Return the (X, Y) coordinate for the center point of the cell that contains the specified text.  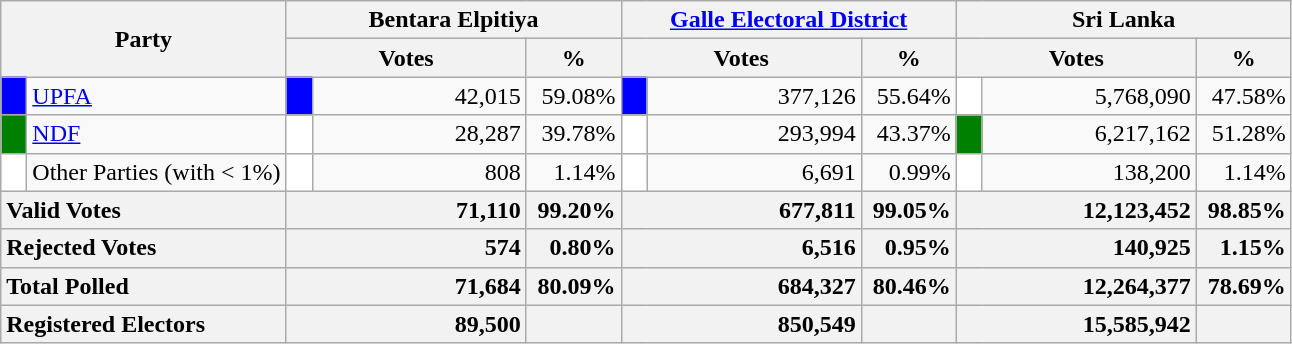
Valid Votes (144, 210)
98.85% (1244, 210)
677,811 (741, 210)
15,585,942 (1076, 324)
99.05% (908, 210)
5,768,090 (1089, 96)
140,925 (1076, 248)
47.58% (1244, 96)
Party (144, 39)
684,327 (741, 286)
99.20% (574, 210)
NDF (156, 134)
Rejected Votes (144, 248)
293,994 (754, 134)
377,126 (754, 96)
12,264,377 (1076, 286)
574 (406, 248)
138,200 (1089, 172)
6,217,162 (1089, 134)
1.15% (1244, 248)
UPFA (156, 96)
0.95% (908, 248)
89,500 (406, 324)
Registered Electors (144, 324)
0.99% (908, 172)
12,123,452 (1076, 210)
43.37% (908, 134)
6,691 (754, 172)
39.78% (574, 134)
6,516 (741, 248)
55.64% (908, 96)
28,287 (419, 134)
Total Polled (144, 286)
71,684 (406, 286)
Other Parties (with < 1%) (156, 172)
80.09% (574, 286)
42,015 (419, 96)
0.80% (574, 248)
71,110 (406, 210)
59.08% (574, 96)
Bentara Elpitiya (454, 20)
51.28% (1244, 134)
Sri Lanka (1124, 20)
80.46% (908, 286)
78.69% (1244, 286)
808 (419, 172)
850,549 (741, 324)
Galle Electoral District (788, 20)
